Determine the [x, y] coordinate at the center of the cell enclosing the given text.  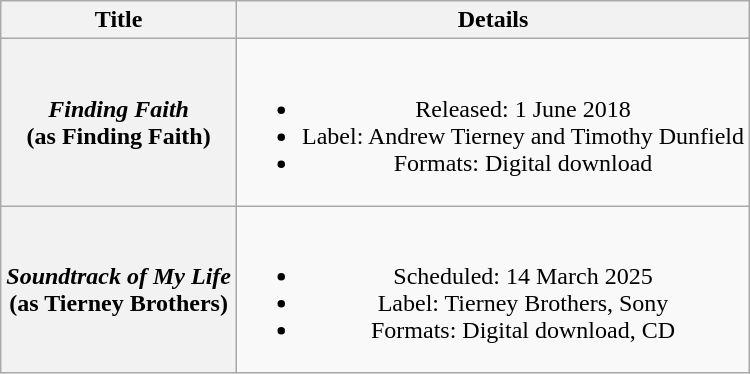
Released: 1 June 2018Label: Andrew Tierney and Timothy DunfieldFormats: Digital download [492, 122]
Details [492, 20]
Soundtrack of My Life (as Tierney Brothers) [119, 290]
Finding Faith (as Finding Faith) [119, 122]
Scheduled: 14 March 2025Label: Tierney Brothers, SonyFormats: Digital download, CD [492, 290]
Title [119, 20]
